Determine the [X, Y] coordinate at the center of the cell enclosing the given text.  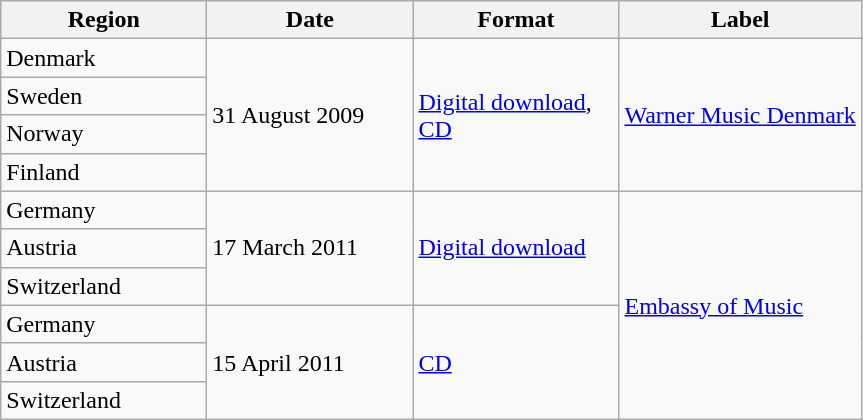
Sweden [104, 96]
Region [104, 20]
Embassy of Music [740, 305]
Date [310, 20]
Label [740, 20]
Warner Music Denmark [740, 115]
CD [516, 362]
Format [516, 20]
Digital download [516, 248]
31 August 2009 [310, 115]
Norway [104, 134]
17 March 2011 [310, 248]
15 April 2011 [310, 362]
Digital download, CD [516, 115]
Denmark [104, 58]
Finland [104, 172]
